Find where the given text appears and provide that cell's center as (x, y) coordinate. 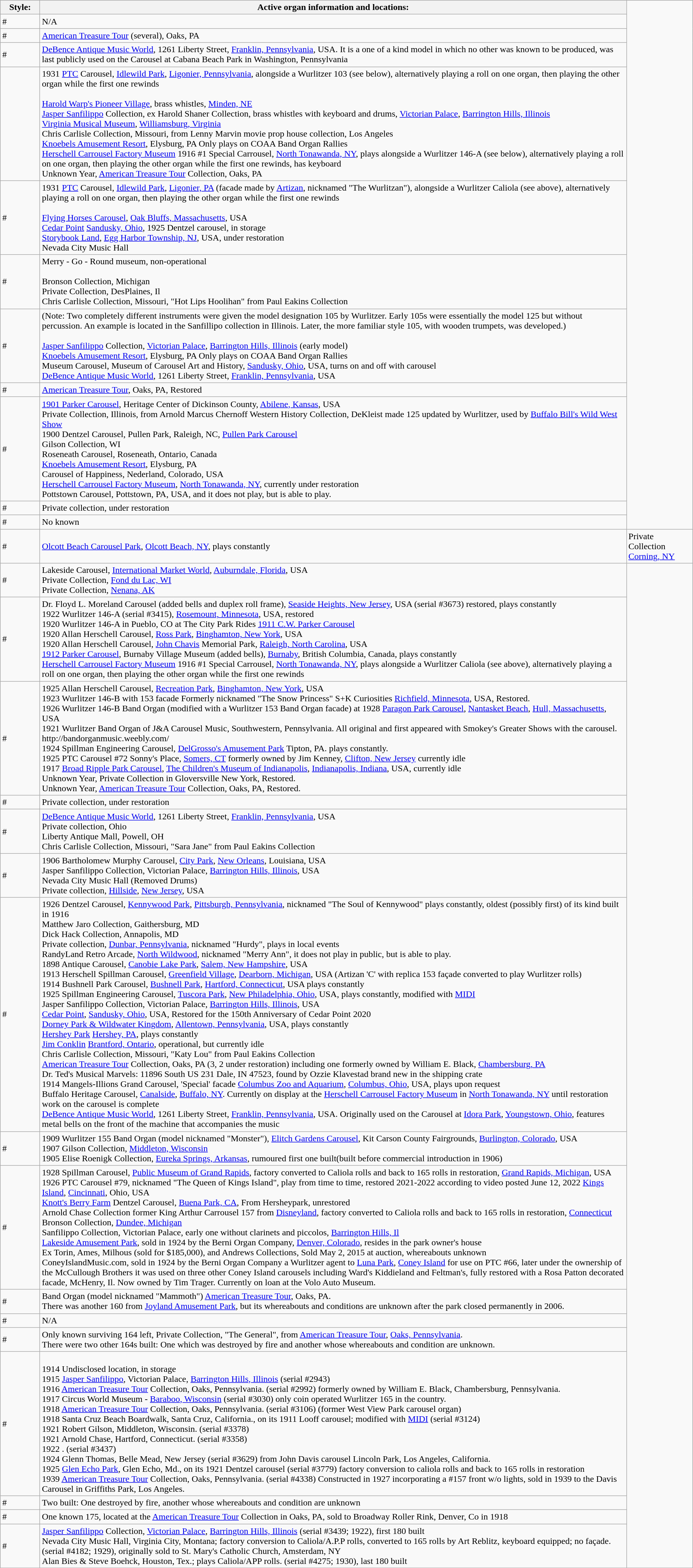
American Treasure Tour, Oaks, PA, Restored (333, 390)
Olcott Beach Carousel Park, Olcott Beach, NY, plays constantly (333, 546)
Style: (20, 7)
American Treasure Tour (several), Oaks, PA (333, 36)
One known 175, located at the American Treasure Tour Collection in Oaks, PA, sold to Broadway Roller Rink, Denver, Co in 1918 (333, 1517)
No known (333, 522)
Active organ information and locations: (333, 7)
Lakeside Carousel, International Market World, Auburndale, Florida, USAPrivate Collection, Fond du Lac, WIPrivate Collection, Nenana, AK (333, 580)
Private Collection Corning, NY (660, 546)
Two built: One destroyed by fire, another whose whereabouts and condition are unknown (333, 1502)
